Search for the cell housing the specified text and yield its (X, Y) center coordinate. 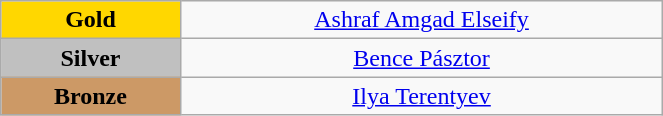
Bence Pásztor (422, 58)
Ashraf Amgad Elseify (422, 20)
Gold (91, 20)
Ilya Terentyev (422, 96)
Silver (91, 58)
Bronze (91, 96)
